Extract the [X, Y] coordinate from the center of the cell holding the provided text.  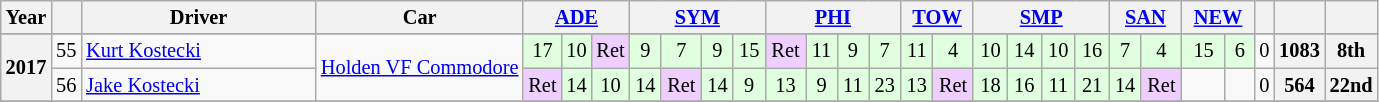
23 [885, 85]
1083 [1299, 51]
Driver [198, 17]
Jake Kostecki [198, 85]
21 [1092, 85]
18 [990, 85]
Year [26, 17]
8th [1352, 51]
SMP [1041, 17]
SAN [1146, 17]
55 [66, 51]
22nd [1352, 85]
Holden VF Commodore [420, 68]
56 [66, 85]
6 [1240, 51]
2017 [26, 68]
17 [542, 51]
Kurt Kostecki [198, 51]
PHI [833, 17]
Car [420, 17]
SYM [697, 17]
ADE [576, 17]
564 [1299, 85]
TOW [938, 17]
NEW [1218, 17]
